Detect which cell encompasses the target text, then output its [x, y] center coordinate. 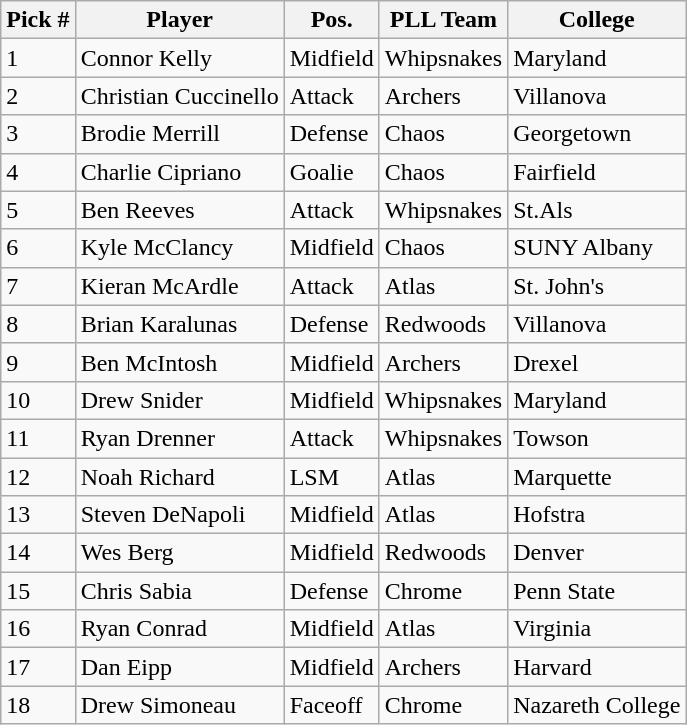
College [597, 20]
5 [38, 210]
13 [38, 515]
3 [38, 134]
15 [38, 591]
SUNY Albany [597, 248]
LSM [332, 477]
Georgetown [597, 134]
17 [38, 667]
Brodie Merrill [180, 134]
Goalie [332, 172]
Towson [597, 438]
Kieran McArdle [180, 286]
Fairfield [597, 172]
Chris Sabia [180, 591]
Drew Snider [180, 400]
4 [38, 172]
9 [38, 362]
10 [38, 400]
16 [38, 629]
St. John's [597, 286]
Ben Reeves [180, 210]
Faceoff [332, 705]
Ryan Conrad [180, 629]
Pick # [38, 20]
Virginia [597, 629]
Denver [597, 553]
1 [38, 58]
Pos. [332, 20]
Dan Eipp [180, 667]
PLL Team [443, 20]
St.Als [597, 210]
6 [38, 248]
Marquette [597, 477]
Drexel [597, 362]
12 [38, 477]
Player [180, 20]
Drew Simoneau [180, 705]
Harvard [597, 667]
Noah Richard [180, 477]
Nazareth College [597, 705]
Christian Cuccinello [180, 96]
Wes Berg [180, 553]
18 [38, 705]
Steven DeNapoli [180, 515]
7 [38, 286]
Kyle McClancy [180, 248]
11 [38, 438]
8 [38, 324]
Ryan Drenner [180, 438]
Brian Karalunas [180, 324]
14 [38, 553]
Penn State [597, 591]
Connor Kelly [180, 58]
Hofstra [597, 515]
Charlie Cipriano [180, 172]
2 [38, 96]
Ben McIntosh [180, 362]
